Return the (x, y) coordinate for the center point of the cell that contains the specified text.  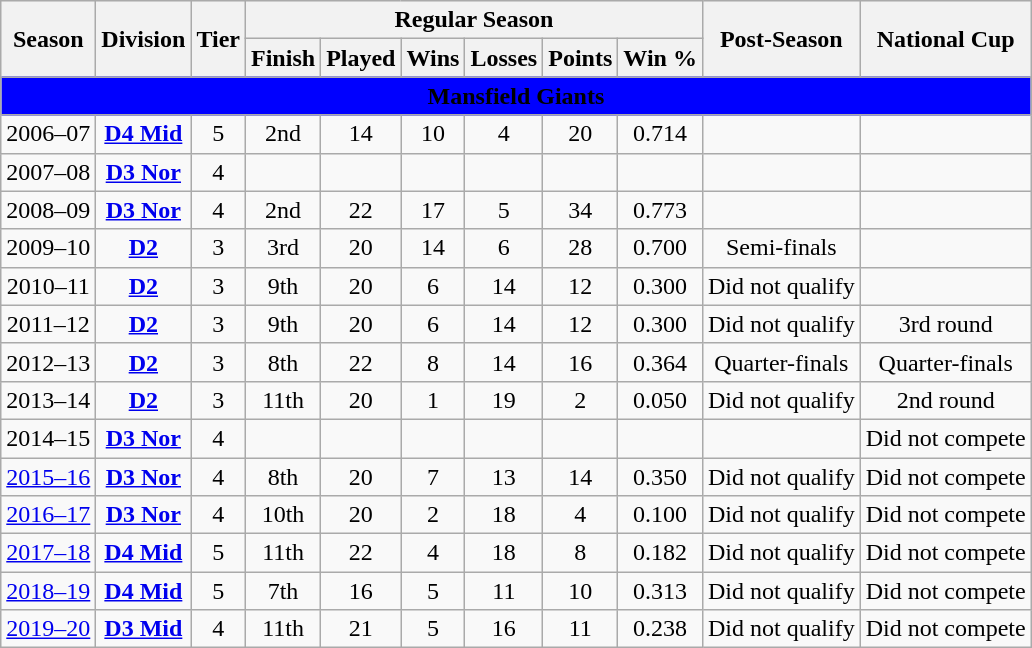
Season (48, 39)
Mansfield Giants (516, 96)
0.238 (660, 629)
0.773 (660, 210)
2009–10 (48, 248)
Post-Season (781, 39)
2015–16 (48, 477)
3rd round (946, 324)
0.050 (660, 400)
2010–11 (48, 286)
Regular Season (474, 20)
Semi-finals (781, 248)
2008–09 (48, 210)
19 (504, 400)
10th (284, 515)
0.714 (660, 134)
Points (580, 58)
2019–20 (48, 629)
3rd (284, 248)
National Cup (946, 39)
Wins (433, 58)
17 (433, 210)
13 (504, 477)
7th (284, 591)
0.313 (660, 591)
2006–07 (48, 134)
0.364 (660, 362)
Division (144, 39)
7 (433, 477)
Losses (504, 58)
2007–08 (48, 172)
1 (433, 400)
Finish (284, 58)
0.182 (660, 553)
Win % (660, 58)
2017–18 (48, 553)
2016–17 (48, 515)
0.350 (660, 477)
D3 Mid (144, 629)
2nd round (946, 400)
0.700 (660, 248)
Tier (218, 39)
21 (361, 629)
2012–13 (48, 362)
Played (361, 58)
2018–19 (48, 591)
2013–14 (48, 400)
2014–15 (48, 438)
2011–12 (48, 324)
34 (580, 210)
0.100 (660, 515)
28 (580, 248)
